Provide the [X, Y] coordinate of the cell's center where the given text is located.  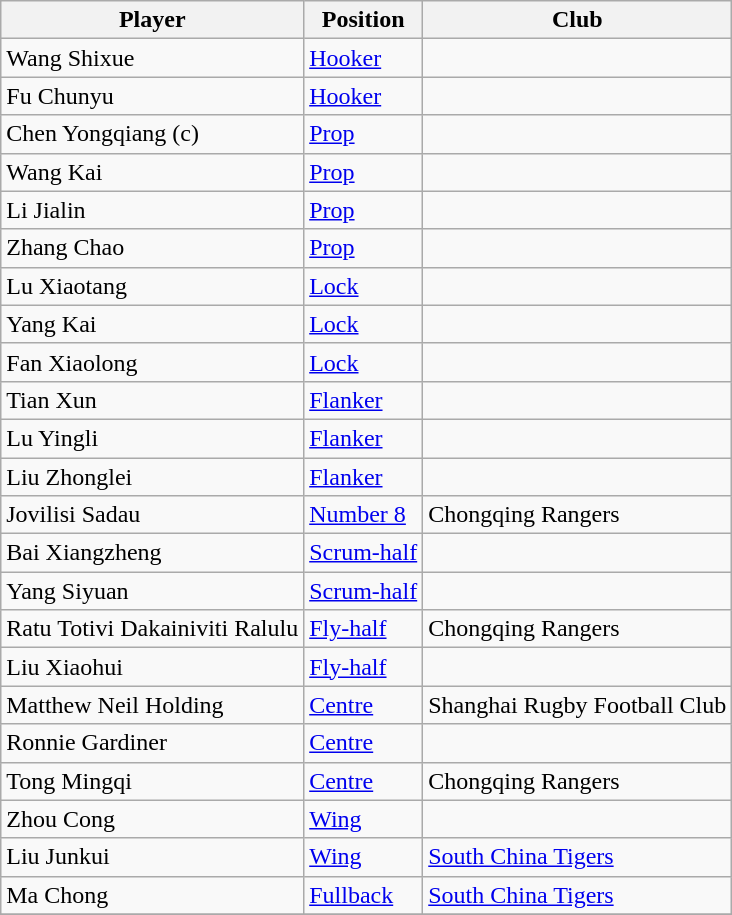
Zhou Cong [152, 819]
Chen Yongqiang (c) [152, 134]
Fu Chunyu [152, 96]
Bai Xiangzheng [152, 553]
Lu Yingli [152, 438]
Matthew Neil Holding [152, 705]
Lu Xiaotang [152, 286]
Ratu Totivi Dakainiviti Ralulu [152, 629]
Liu Zhonglei [152, 477]
Ma Chong [152, 895]
Wang Kai [152, 172]
Jovilisi Sadau [152, 515]
Player [152, 20]
Yang Kai [152, 324]
Number 8 [364, 515]
Tian Xun [152, 400]
Liu Xiaohui [152, 667]
Club [578, 20]
Ronnie Gardiner [152, 743]
Wang Shixue [152, 58]
Tong Mingqi [152, 781]
Fan Xiaolong [152, 362]
Yang Siyuan [152, 591]
Li Jialin [152, 210]
Zhang Chao [152, 248]
Fullback [364, 895]
Liu Junkui [152, 857]
Shanghai Rugby Football Club [578, 705]
Position [364, 20]
